For the text-containing cell, return its midpoint in (X, Y) coordinate format. 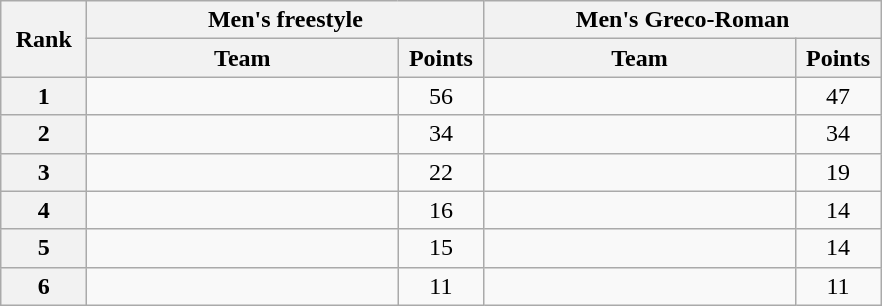
6 (44, 286)
Men's freestyle (286, 20)
2 (44, 134)
3 (44, 172)
5 (44, 248)
4 (44, 210)
15 (441, 248)
22 (441, 172)
Men's Greco-Roman (682, 20)
56 (441, 96)
19 (838, 172)
1 (44, 96)
Rank (44, 39)
47 (838, 96)
16 (441, 210)
